Identify which cell holds the provided text, then report its (X, Y) central coordinate. 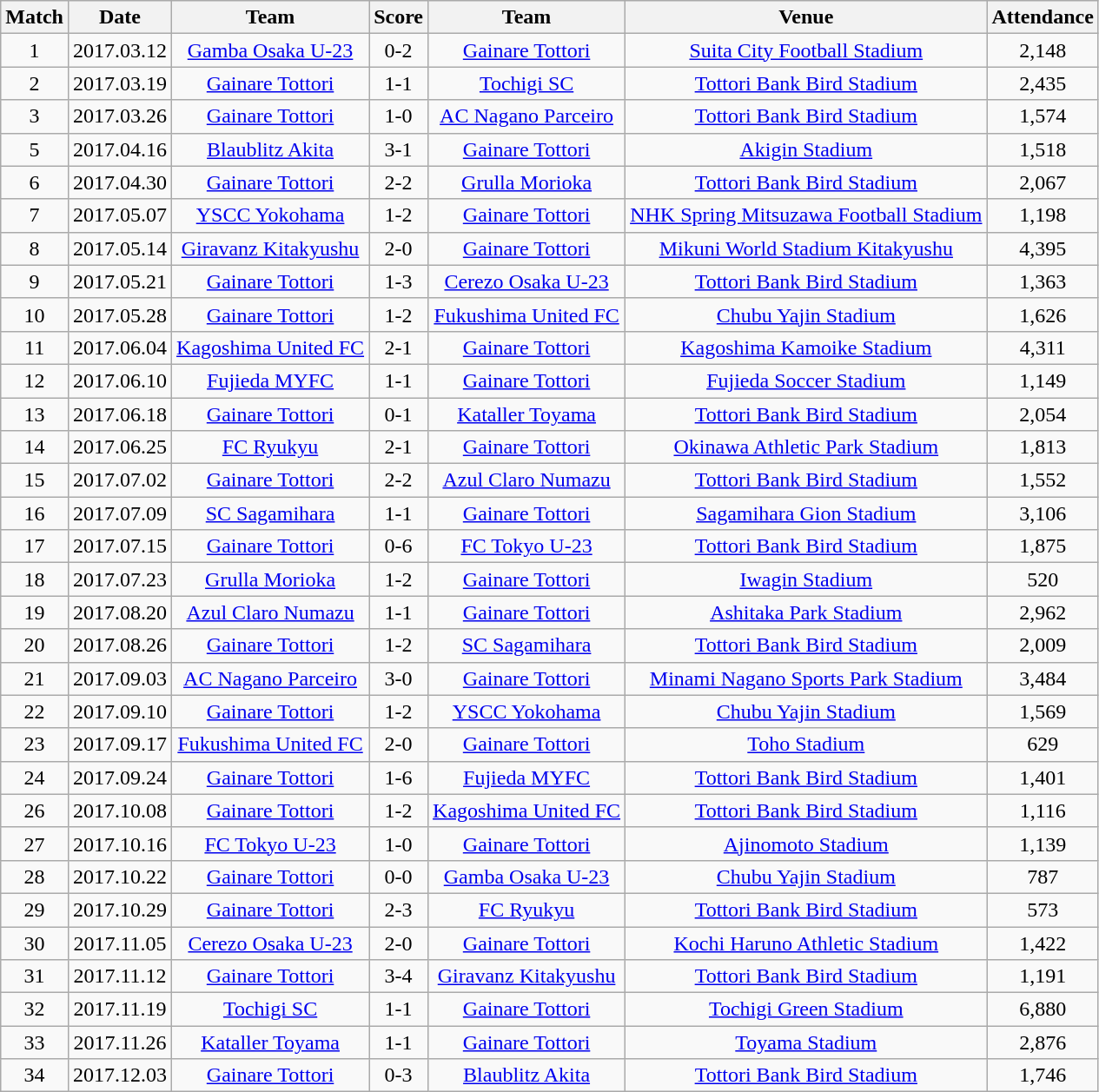
Akigin Stadium (806, 149)
2017.08.20 (120, 612)
2017.04.16 (120, 149)
2017.11.12 (120, 976)
0-2 (399, 50)
2017.07.23 (120, 579)
7 (35, 215)
2017.06.04 (120, 347)
1-6 (399, 778)
Ashitaka Park Stadium (806, 612)
2017.08.26 (120, 645)
0-3 (399, 1075)
Date (120, 17)
2,435 (1043, 83)
3-0 (399, 678)
Attendance (1043, 17)
Score (399, 17)
12 (35, 381)
18 (35, 579)
1,139 (1043, 844)
Mikuni World Stadium Kitakyushu (806, 248)
2017.10.29 (120, 910)
Kagoshima Kamoike Stadium (806, 347)
2017.07.09 (120, 513)
21 (35, 678)
1,116 (1043, 811)
Iwagin Stadium (806, 579)
2017.11.26 (120, 1042)
14 (35, 447)
2,148 (1043, 50)
32 (35, 1009)
10 (35, 314)
2017.06.25 (120, 447)
1-3 (399, 281)
8 (35, 248)
23 (35, 745)
Tochigi Green Stadium (806, 1009)
0-1 (399, 414)
1,574 (1043, 116)
2017.05.07 (120, 215)
1,149 (1043, 381)
2017.07.02 (120, 480)
29 (35, 910)
Toho Stadium (806, 745)
31 (35, 976)
Match (35, 17)
2,009 (1043, 645)
19 (35, 612)
573 (1043, 910)
Minami Nagano Sports Park Stadium (806, 678)
NHK Spring Mitsuzawa Football Stadium (806, 215)
2-3 (399, 910)
629 (1043, 745)
4,311 (1043, 347)
1,191 (1043, 976)
0-6 (399, 546)
1,875 (1043, 546)
1,363 (1043, 281)
17 (35, 546)
1,552 (1043, 480)
Venue (806, 17)
2017.10.22 (120, 877)
5 (35, 149)
Suita City Football Stadium (806, 50)
9 (35, 281)
3-4 (399, 976)
2017.03.12 (120, 50)
2017.07.15 (120, 546)
34 (35, 1075)
2017.05.14 (120, 248)
2017.11.19 (120, 1009)
1,746 (1043, 1075)
2017.09.24 (120, 778)
Toyama Stadium (806, 1042)
2,876 (1043, 1042)
2017.09.10 (120, 711)
1,813 (1043, 447)
2017.10.08 (120, 811)
3 (35, 116)
2 (35, 83)
Kochi Haruno Athletic Stadium (806, 943)
2017.09.03 (120, 678)
4,395 (1043, 248)
3-1 (399, 149)
2017.05.21 (120, 281)
15 (35, 480)
2017.06.10 (120, 381)
787 (1043, 877)
28 (35, 877)
1,626 (1043, 314)
1,401 (1043, 778)
2017.09.17 (120, 745)
1,422 (1043, 943)
27 (35, 844)
3,484 (1043, 678)
2017.04.30 (120, 182)
Sagamihara Gion Stadium (806, 513)
520 (1043, 579)
1,569 (1043, 711)
Fujieda Soccer Stadium (806, 381)
2,962 (1043, 612)
2017.10.16 (120, 844)
2017.06.18 (120, 414)
2017.12.03 (120, 1075)
Okinawa Athletic Park Stadium (806, 447)
1 (35, 50)
11 (35, 347)
2017.11.05 (120, 943)
6 (35, 182)
1,518 (1043, 149)
2017.03.19 (120, 83)
6,880 (1043, 1009)
16 (35, 513)
2017.03.26 (120, 116)
2017.05.28 (120, 314)
20 (35, 645)
33 (35, 1042)
13 (35, 414)
1,198 (1043, 215)
22 (35, 711)
0-0 (399, 877)
26 (35, 811)
Ajinomoto Stadium (806, 844)
2,054 (1043, 414)
24 (35, 778)
2,067 (1043, 182)
30 (35, 943)
3,106 (1043, 513)
